Capture the cell that displays the provided text and extract its (X, Y) central coordinate. 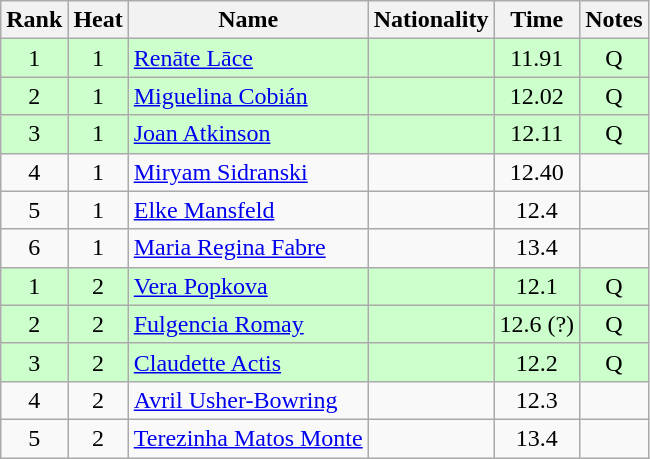
Nationality (431, 20)
Maria Regina Fabre (248, 248)
12.4 (537, 210)
12.3 (537, 400)
12.1 (537, 286)
Terezinha Matos Monte (248, 438)
Time (537, 20)
12.02 (537, 96)
Miryam Sidranski (248, 172)
12.11 (537, 134)
Renāte Lāce (248, 58)
Avril Usher-Bowring (248, 400)
11.91 (537, 58)
Elke Mansfeld (248, 210)
Rank (34, 20)
12.40 (537, 172)
Fulgencia Romay (248, 324)
6 (34, 248)
Miguelina Cobián (248, 96)
Name (248, 20)
Notes (614, 20)
Vera Popkova (248, 286)
12.2 (537, 362)
Claudette Actis (248, 362)
Heat (98, 20)
Joan Atkinson (248, 134)
12.6 (?) (537, 324)
